From the cell containing the given text, extract its center point as (x, y) coordinate. 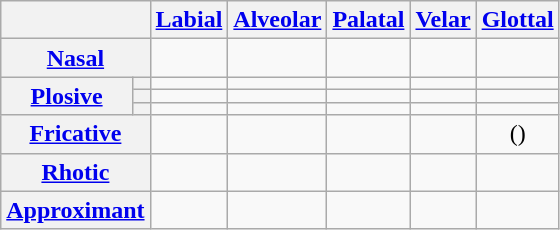
Palatal (368, 20)
Approximant (76, 210)
Glottal (518, 20)
() (518, 134)
Alveolar (278, 20)
Rhotic (76, 172)
Velar (443, 20)
Plosive (67, 96)
Fricative (76, 134)
Nasal (76, 58)
Labial (189, 20)
